Extract the [x, y] coordinate from the center of the cell holding the provided text.  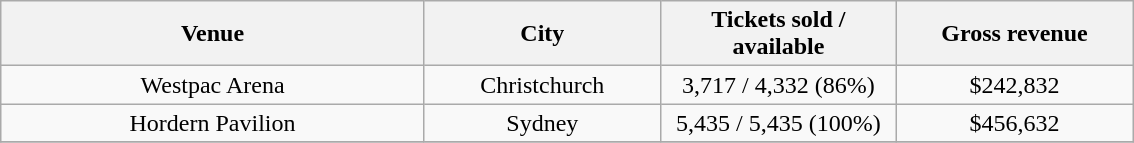
Sydney [542, 123]
3,717 / 4,332 (86%) [778, 85]
$456,632 [1014, 123]
City [542, 34]
Westpac Arena [213, 85]
Venue [213, 34]
Gross revenue [1014, 34]
Hordern Pavilion [213, 123]
Christchurch [542, 85]
Tickets sold / available [778, 34]
$242,832 [1014, 85]
5,435 / 5,435 (100%) [778, 123]
